From the cell containing the given text, extract its center point as (X, Y) coordinate. 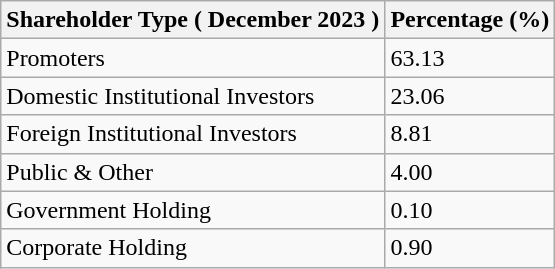
0.10 (470, 210)
4.00 (470, 172)
Corporate Holding (193, 248)
Shareholder Type ( December 2023 ) (193, 20)
Public & Other (193, 172)
Percentage (%) (470, 20)
23.06 (470, 96)
Domestic Institutional Investors (193, 96)
63.13 (470, 58)
Government Holding (193, 210)
Foreign Institutional Investors (193, 134)
8.81 (470, 134)
Promoters (193, 58)
0.90 (470, 248)
